Pinpoint the cell where the given text exists, returning its (X, Y) midpoint coordinate. 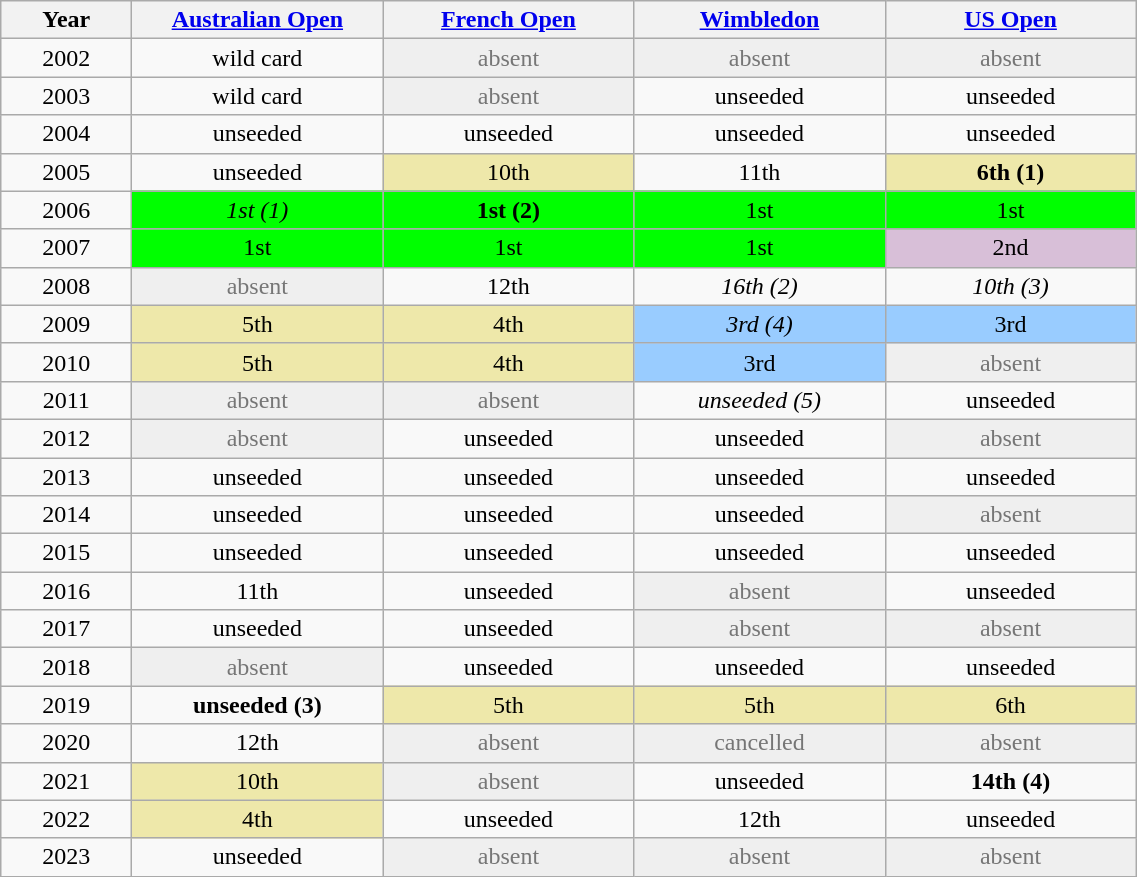
2002 (66, 58)
2023 (66, 857)
6th (1010, 705)
10th (3) (1010, 286)
2022 (66, 819)
2015 (66, 553)
2007 (66, 248)
2005 (66, 172)
2012 (66, 438)
1st (2) (508, 210)
2017 (66, 629)
2019 (66, 705)
2003 (66, 96)
2021 (66, 781)
2020 (66, 743)
Year (66, 20)
2018 (66, 667)
2006 (66, 210)
unseeded (5) (760, 400)
2004 (66, 134)
2013 (66, 477)
2016 (66, 591)
French Open (508, 20)
cancelled (760, 743)
2009 (66, 324)
1st (1) (258, 210)
2014 (66, 515)
2010 (66, 362)
6th (1) (1010, 172)
3rd (4) (760, 324)
Australian Open (258, 20)
Wimbledon (760, 20)
2nd (1010, 248)
2008 (66, 286)
16th (2) (760, 286)
unseeded (3) (258, 705)
14th (4) (1010, 781)
2011 (66, 400)
US Open (1010, 20)
